Extract the (x, y) coordinate from the center of the cell holding the provided text.  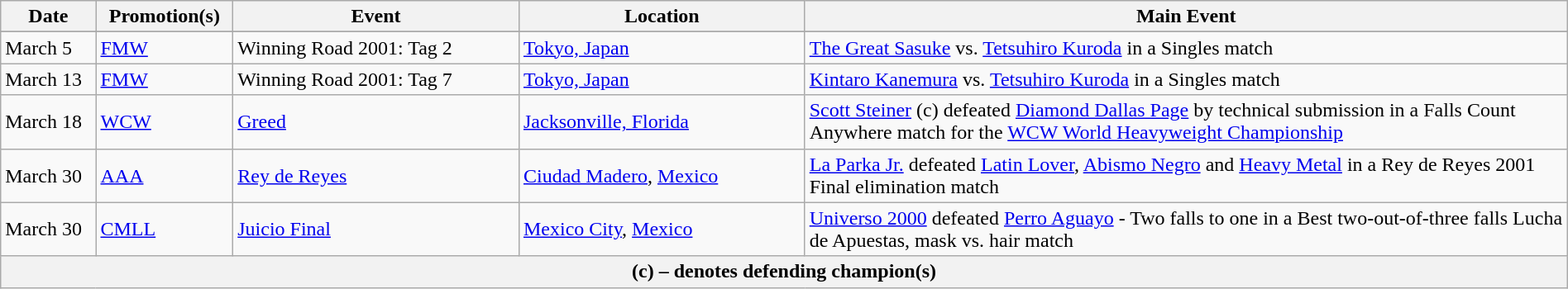
Event (376, 17)
Main Event (1186, 17)
La Parka Jr. defeated Latin Lover, Abismo Negro and Heavy Metal in a Rey de Reyes 2001 Final elimination match (1186, 175)
March 13 (48, 79)
AAA (165, 175)
Ciudad Madero, Mexico (662, 175)
March 18 (48, 122)
Universo 2000 defeated Perro Aguayo - Two falls to one in a Best two-out-of-three falls Lucha de Apuestas, mask vs. hair match (1186, 230)
March 5 (48, 48)
WCW (165, 122)
Jacksonville, Florida (662, 122)
Winning Road 2001: Tag 2 (376, 48)
The Great Sasuke vs. Tetsuhiro Kuroda in a Singles match (1186, 48)
Rey de Reyes (376, 175)
Juicio Final (376, 230)
Kintaro Kanemura vs. Tetsuhiro Kuroda in a Singles match (1186, 79)
CMLL (165, 230)
Greed (376, 122)
Promotion(s) (165, 17)
Scott Steiner (c) defeated Diamond Dallas Page by technical submission in a Falls Count Anywhere match for the WCW World Heavyweight Championship (1186, 122)
Mexico City, Mexico (662, 230)
(c) – denotes defending champion(s) (784, 272)
Date (48, 17)
Location (662, 17)
Winning Road 2001: Tag 7 (376, 79)
